Locate the cell with the specified text and output its [x, y] center coordinate. 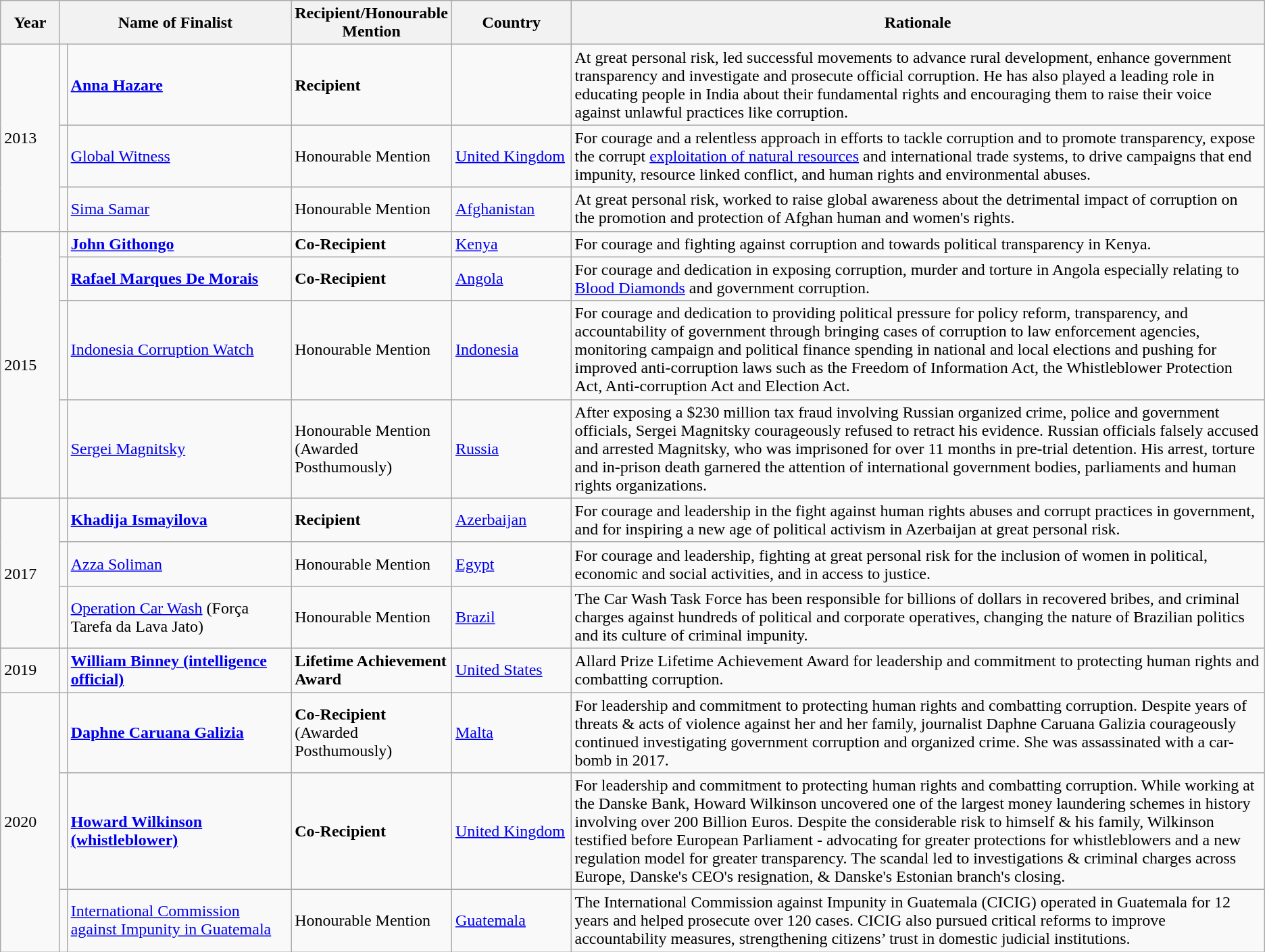
2020 [30, 822]
Global Witness [179, 156]
Howard Wilkinson (whistleblower) [179, 831]
Indonesia Corruption Watch [179, 350]
2015 [30, 365]
Malta [511, 732]
2013 [30, 138]
Allard Prize Lifetime Achievement Award for leadership and commitment to protecting human rights and combatting corruption. [918, 670]
Co-Recipient (Awarded Posthumously) [372, 732]
Anna Hazare [179, 85]
United States [511, 670]
Azza Soliman [179, 563]
For courage and fighting against corruption and towards political transparency in Kenya. [918, 244]
Honourable Mention (Awarded Posthumously) [372, 449]
Angola [511, 278]
Brazil [511, 617]
Daphne Caruana Galizia [179, 732]
Guatemala [511, 921]
Azerbaijan [511, 520]
Indonesia [511, 350]
For courage and dedication in exposing corruption, murder and torture in Angola especially relating to Blood Diamonds and government corruption. [918, 278]
Lifetime Achievement Award [372, 670]
Year [30, 23]
William Binney (intelligence official) [179, 670]
Khadija Ismayilova [179, 520]
Rationale [918, 23]
Russia [511, 449]
Name of Finalist [176, 23]
2017 [30, 573]
Afghanistan [511, 209]
International Commission against Impunity in Guatemala [179, 921]
Recipient/Honourable Mention [372, 23]
Country [511, 23]
Sergei Magnitsky [179, 449]
Operation Car Wash (Força Tarefa da Lava Jato) [179, 617]
2019 [30, 670]
Sima Samar [179, 209]
Egypt [511, 563]
Kenya [511, 244]
Rafael Marques De Morais [179, 278]
John Githongo [179, 244]
